Locate the cell with the specified text and output its (x, y) center coordinate. 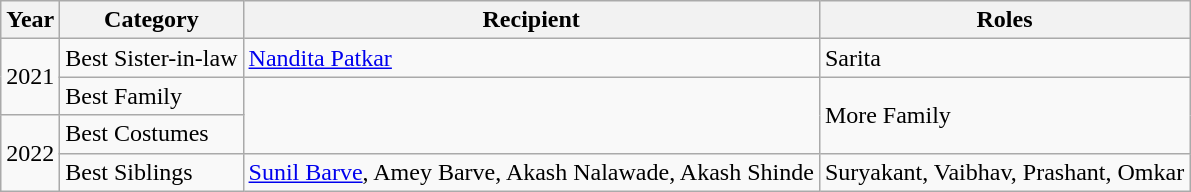
Best Family (152, 96)
Sunil Barve, Amey Barve, Akash Nalawade, Akash Shinde (531, 172)
Best Siblings (152, 172)
Suryakant, Vaibhav, Prashant, Omkar (1004, 172)
Best Sister-in-law (152, 58)
Category (152, 20)
More Family (1004, 115)
2021 (30, 77)
Year (30, 20)
Sarita (1004, 58)
Nandita Patkar (531, 58)
2022 (30, 153)
Roles (1004, 20)
Recipient (531, 20)
Best Costumes (152, 134)
